Pinpoint the cell where the given text exists, returning its (X, Y) midpoint coordinate. 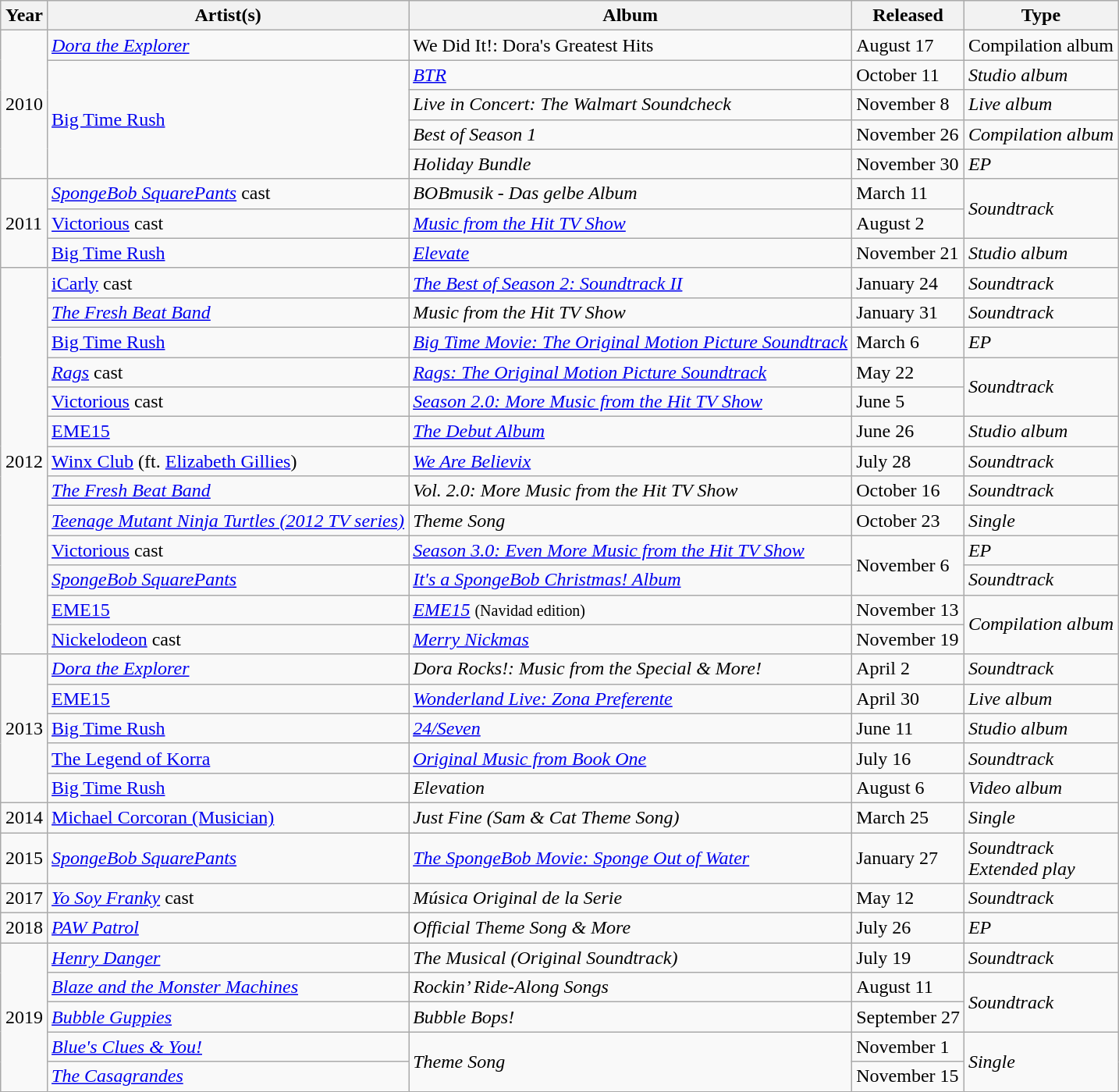
Michael Corcoran (Musician) (228, 817)
Type (1041, 16)
November 8 (908, 105)
Winx Club (ft. Elizabeth Gillies) (228, 461)
2010 (23, 105)
May 12 (908, 898)
Year (23, 16)
We Did It!: Dora's Greatest Hits (631, 45)
Artist(s) (228, 16)
November 13 (908, 610)
August 2 (908, 223)
August 6 (908, 788)
November 1 (908, 1047)
2013 (23, 728)
January 27 (908, 857)
Original Music from Book One (631, 758)
January 31 (908, 312)
January 24 (908, 283)
Elevation (631, 788)
November 26 (908, 134)
The Musical (Original Soundtrack) (631, 958)
March 6 (908, 342)
September 27 (908, 1017)
Released (908, 16)
Vol. 2.0: More Music from the Hit TV Show (631, 491)
It's a SpongeBob Christmas! Album (631, 580)
2012 (23, 461)
July 26 (908, 928)
Blaze and the Monster Machines (228, 987)
Nickelodeon cast (228, 639)
March 11 (908, 194)
The Best of Season 2: Soundtrack II (631, 283)
We Are Believix (631, 461)
Teenage Mutant Ninja Turtles (2012 TV series) (228, 521)
iCarly cast (228, 283)
August 11 (908, 987)
Bubble Bops! (631, 1017)
2019 (23, 1017)
October 11 (908, 75)
Blue's Clues & You! (228, 1047)
June 26 (908, 432)
2017 (23, 898)
Dora Rocks!: Music from the Special & More! (631, 669)
July 28 (908, 461)
November 19 (908, 639)
April 30 (908, 699)
Best of Season 1 (631, 134)
Wonderland Live: Zona Preferente (631, 699)
November 21 (908, 253)
Album (631, 16)
November 6 (908, 565)
Merry Nickmas (631, 639)
Rags: The Original Motion Picture Soundtrack (631, 372)
PAW Patrol (228, 928)
March 25 (908, 817)
Video album (1041, 788)
June 11 (908, 728)
Rags cast (228, 372)
Holiday Bundle (631, 164)
Rockin’ Ride-Along Songs (631, 987)
October 16 (908, 491)
EME15 (Navidad edition) (631, 610)
SoundtrackExtended play (1041, 857)
The Debut Album (631, 432)
2015 (23, 857)
SpongeBob SquarePants cast (228, 194)
May 22 (908, 372)
2011 (23, 223)
Elevate (631, 253)
Música Original de la Serie (631, 898)
Live in Concert: The Walmart Soundcheck (631, 105)
August 17 (908, 45)
June 5 (908, 402)
Henry Danger (228, 958)
November 15 (908, 1076)
October 23 (908, 521)
April 2 (908, 669)
November 30 (908, 164)
BOBmusik - Das gelbe Album (631, 194)
July 19 (908, 958)
Big Time Movie: The Original Motion Picture Soundtrack (631, 342)
2014 (23, 817)
2018 (23, 928)
Bubble Guppies (228, 1017)
Official Theme Song & More (631, 928)
The Casagrandes (228, 1076)
24/Seven (631, 728)
July 16 (908, 758)
The SpongeBob Movie: Sponge Out of Water (631, 857)
Just Fine (Sam & Cat Theme Song) (631, 817)
Season 2.0: More Music from the Hit TV Show (631, 402)
Yo Soy Franky cast (228, 898)
The Legend of Korra (228, 758)
BTR (631, 75)
Season 3.0: Even More Music from the Hit TV Show (631, 550)
